From the cell containing the given text, extract its center point as [X, Y] coordinate. 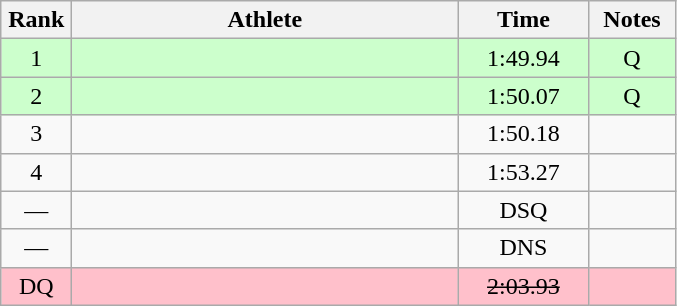
DNS [524, 248]
1:50.18 [524, 134]
1:50.07 [524, 96]
4 [36, 172]
Rank [36, 20]
3 [36, 134]
Athlete [265, 20]
1:53.27 [524, 172]
1 [36, 58]
Time [524, 20]
2:03.93 [524, 286]
1:49.94 [524, 58]
2 [36, 96]
DSQ [524, 210]
Notes [632, 20]
DQ [36, 286]
